Find where the given text appears and provide that cell's center as [x, y] coordinate. 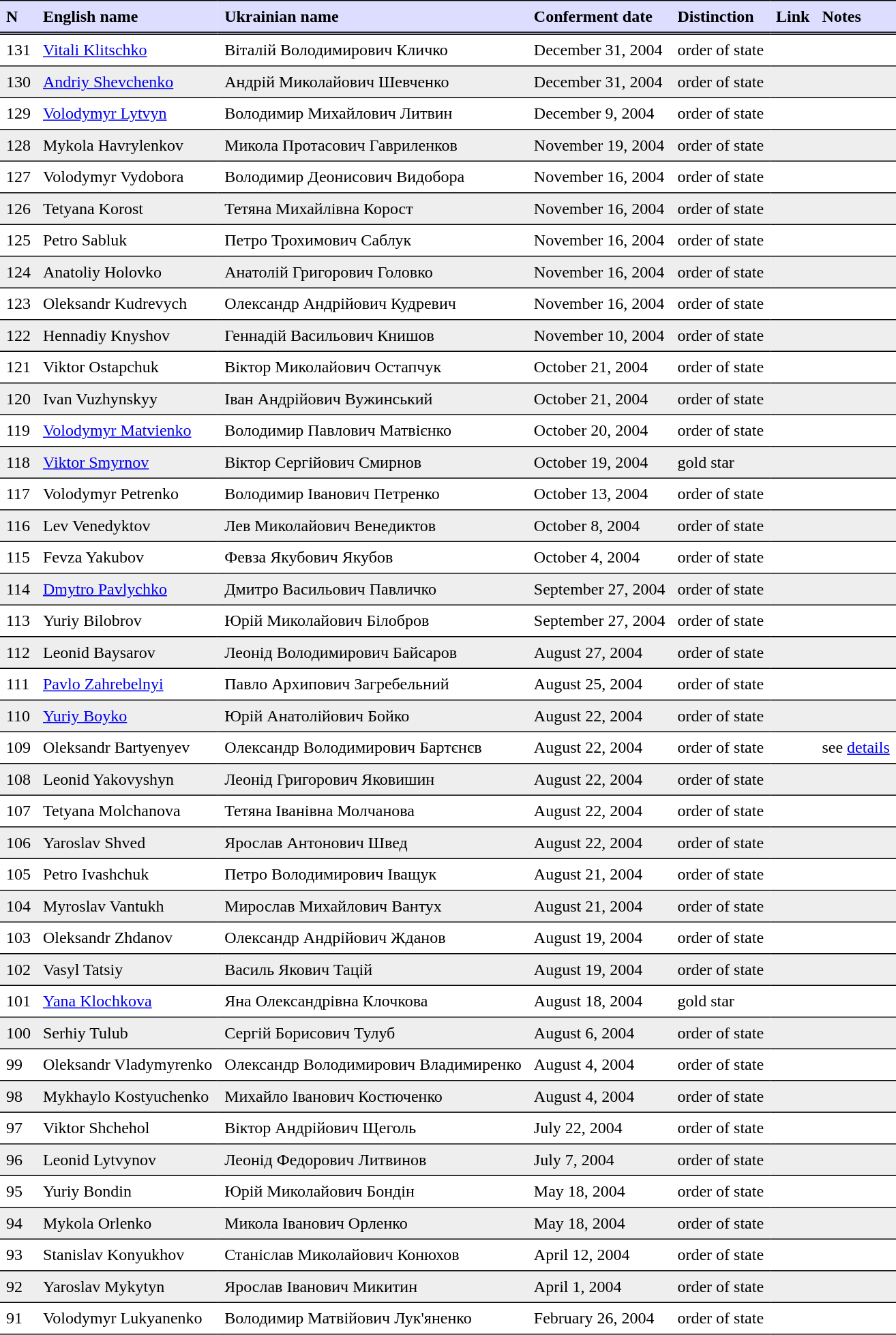
96 [18, 1160]
107 [18, 811]
119 [18, 430]
129 [18, 113]
Viktor Smyrnov [128, 462]
Viktor Shchehol [128, 1128]
Яна Олександрівна Клочкова [373, 1001]
Ivan Vuzhynskyy [128, 399]
Станіслав Миколайович Конюхов [373, 1255]
109 [18, 747]
Oleksandr Bartyenyev [128, 747]
117 [18, 494]
Anatoliy Holovko [128, 272]
Тетяна Михайлівна Корост [373, 209]
Сергій Борисович Тулуб [373, 1033]
Link [792, 17]
120 [18, 399]
Leonid Lytvynov [128, 1160]
Лев Миколайович Венедиктов [373, 526]
Віктор Миколайович Остапчук [373, 367]
Volodymyr Lytvyn [128, 113]
108 [18, 779]
91 [18, 1318]
122 [18, 335]
Serhiy Tulub [128, 1033]
Stanislav Konyukhov [128, 1255]
Володимир Михайлович Литвин [373, 113]
Conferment date [600, 17]
113 [18, 620]
125 [18, 240]
Павло Архипович Загребельний [373, 684]
Leonid Yakovyshyn [128, 779]
Тетяна Іванівна Молчанова [373, 811]
103 [18, 937]
Oleksandr Kudrevych [128, 303]
Mykola Orlenko [128, 1223]
August 18, 2004 [600, 1001]
see details [855, 747]
123 [18, 303]
Yaroslav Shved [128, 843]
92 [18, 1287]
Dmytro Pavlychko [128, 589]
93 [18, 1255]
Leonid Baysarov [128, 652]
116 [18, 526]
Юрій Миколайович Білобров [373, 620]
October 4, 2004 [600, 557]
November 19, 2004 [600, 145]
95 [18, 1191]
February 26, 2004 [600, 1318]
Vitali Klitschko [128, 50]
Yana Klochkova [128, 1001]
Віктор Андрійович Щеголь [373, 1128]
Дмитро Васильович Павличко [373, 589]
Viktor Ostapchuk [128, 367]
Андрій Миколайович Шевченко [373, 82]
October 13, 2004 [600, 494]
127 [18, 177]
April 12, 2004 [600, 1255]
Ukrainian name [373, 17]
Yuriy Bilobrov [128, 620]
April 1, 2004 [600, 1287]
October 19, 2004 [600, 462]
110 [18, 716]
Volodymyr Petrenko [128, 494]
July 7, 2004 [600, 1160]
Yaroslav Mykytyn [128, 1287]
Володимир Іванович Петренко [373, 494]
Володимир Матвійович Лук'яненко [373, 1318]
Юрій Миколайович Бондін [373, 1191]
Віталій Володимирович Кличко [373, 50]
111 [18, 684]
Distinction [720, 17]
100 [18, 1033]
Fevza Yakubov [128, 557]
101 [18, 1001]
Василь Якович Тацій [373, 970]
Pavlo Zahrebelnyi [128, 684]
114 [18, 589]
Hennadiy Knyshov [128, 335]
Леонід Федорович Литвинов [373, 1160]
128 [18, 145]
94 [18, 1223]
Andriy Shevchenko [128, 82]
Петро Трохимович Саблук [373, 240]
Volodymyr Matvienko [128, 430]
105 [18, 874]
Володимир Деонисович Видобора [373, 177]
August 6, 2004 [600, 1033]
130 [18, 82]
Олександр Андрійович Кудревич [373, 303]
124 [18, 272]
Юрій Анатолійович Бойко [373, 716]
Oleksandr Zhdanov [128, 937]
Tetyana Molchanova [128, 811]
Михайло Іванович Костюченко [373, 1096]
Віктор Сергійович Смирнов [373, 462]
131 [18, 50]
October 8, 2004 [600, 526]
Іван Андрійович Вужинський [373, 399]
Геннадій Васильович Книшов [373, 335]
August 25, 2004 [600, 684]
Petro Sabluk [128, 240]
118 [18, 462]
Ярослав Антонович Швед [373, 843]
Notes [855, 17]
98 [18, 1096]
English name [128, 17]
Петро Володимирович Іващук [373, 874]
Мирослав Михайлович Вантух [373, 906]
Mykhaylo Kostyuchenko [128, 1096]
102 [18, 970]
August 27, 2004 [600, 652]
Ярослав Іванович Микитин [373, 1287]
Микола Протасович Гавриленков [373, 145]
Volodymyr Vydobora [128, 177]
99 [18, 1064]
Микола Іванович Орленко [373, 1223]
Олександр Андрійович Жданов [373, 937]
July 22, 2004 [600, 1128]
Олександр Володимирович Владимиренко [373, 1064]
121 [18, 367]
December 9, 2004 [600, 113]
Tetyana Korost [128, 209]
112 [18, 652]
Myroslav Vantukh [128, 906]
Oleksandr Vladymyrenko [128, 1064]
97 [18, 1128]
106 [18, 843]
Володимир Павлович Матвієнко [373, 430]
Анатолій Григорович Головко [373, 272]
104 [18, 906]
November 10, 2004 [600, 335]
Леонід Григорович Яковишин [373, 779]
Февза Якубович Якубов [373, 557]
Lev Venedyktov [128, 526]
Vasyl Tatsiy [128, 970]
Mykola Havrylenkov [128, 145]
Yuriy Bondin [128, 1191]
Леонід Володимирович Байсаров [373, 652]
Volodymyr Lukyanenko [128, 1318]
115 [18, 557]
126 [18, 209]
Олександр Володимирович Бартєнєв [373, 747]
N [18, 17]
Yuriy Boyko [128, 716]
Petro Ivashchuk [128, 874]
October 20, 2004 [600, 430]
